Return the (x, y) coordinate for the center point of the cell that contains the specified text.  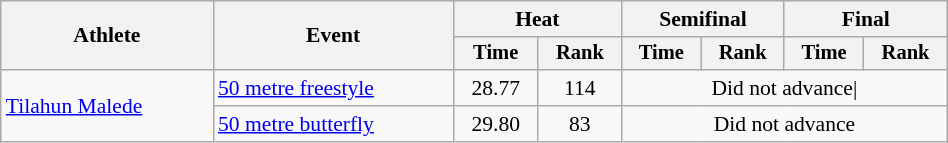
50 metre butterfly (333, 124)
50 metre freestyle (333, 88)
Athlete (107, 36)
Did not advance| (785, 88)
Did not advance (785, 124)
Tilahun Malede (107, 106)
Event (333, 36)
114 (580, 88)
Semifinal (704, 19)
29.80 (496, 124)
83 (580, 124)
Heat (537, 19)
Final (866, 19)
28.77 (496, 88)
